Determine the [x, y] coordinate at the center of the cell enclosing the given text.  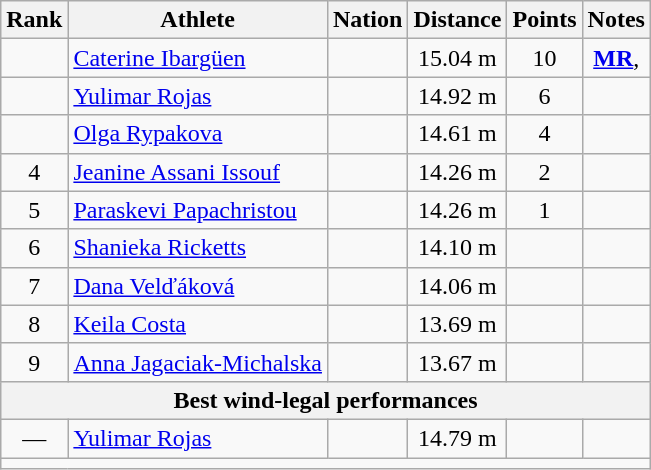
14.79 m [458, 438]
8 [34, 324]
1 [544, 210]
Keila Costa [198, 324]
Anna Jagaciak-Michalska [198, 362]
— [34, 438]
15.04 m [458, 58]
5 [34, 210]
Best wind-legal performances [326, 400]
Points [544, 20]
Shanieka Ricketts [198, 248]
Distance [458, 20]
Caterine Ibargüen [198, 58]
14.61 m [458, 134]
2 [544, 172]
Olga Rypakova [198, 134]
7 [34, 286]
9 [34, 362]
Notes [616, 20]
Athlete [198, 20]
14.06 m [458, 286]
10 [544, 58]
14.92 m [458, 96]
13.69 m [458, 324]
Rank [34, 20]
13.67 m [458, 362]
Jeanine Assani Issouf [198, 172]
14.10 m [458, 248]
Dana Velďáková [198, 286]
MR, [616, 58]
Paraskevi Papachristou [198, 210]
Nation [367, 20]
